Scan for the cell matching the given text and deliver its [x, y] coordinate at center. 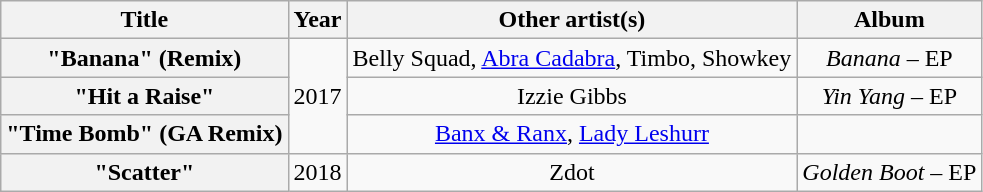
Golden Boot – EP [890, 172]
"Banana" (Remix) [144, 58]
Album [890, 20]
Title [144, 20]
"Scatter" [144, 172]
"Time Bomb" (GA Remix) [144, 134]
Izzie Gibbs [572, 96]
2017 [318, 96]
Other artist(s) [572, 20]
Banana – EP [890, 58]
Year [318, 20]
2018 [318, 172]
Yin Yang – EP [890, 96]
Belly Squad, Abra Cadabra, Timbo, Showkey [572, 58]
Zdot [572, 172]
"Hit a Raise" [144, 96]
Banx & Ranx, Lady Leshurr [572, 134]
